For the text-containing cell, return its midpoint in [x, y] coordinate format. 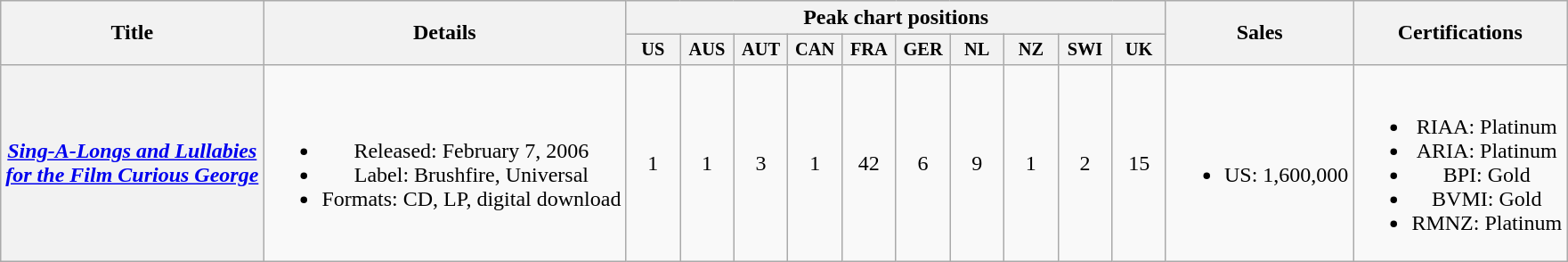
Title [132, 33]
Certifications [1460, 33]
AUS [707, 50]
RIAA: PlatinumARIA: PlatinumBPI: GoldBVMI: GoldRMNZ: Platinum [1460, 162]
NL [978, 50]
SWI [1085, 50]
US [654, 50]
UK [1140, 50]
Sales [1259, 33]
15 [1140, 162]
GER [922, 50]
FRA [869, 50]
9 [978, 162]
CAN [816, 50]
Released: February 7, 2006Label: Brushfire, UniversalFormats: CD, LP, digital download [445, 162]
US: 1,600,000 [1259, 162]
42 [869, 162]
Details [445, 33]
2 [1085, 162]
Sing-A-Longs and Lullabiesfor the Film Curious George [132, 162]
Peak chart positions [896, 18]
AUT [760, 50]
6 [922, 162]
3 [760, 162]
NZ [1031, 50]
